Return the [x, y] coordinate for the center point of the cell that contains the specified text.  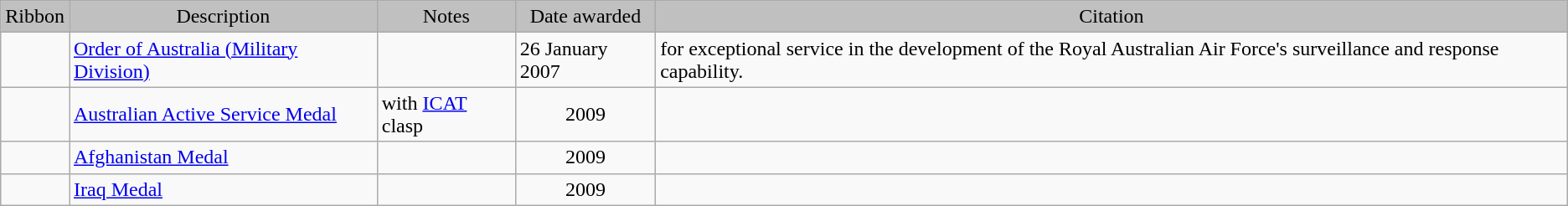
Date awarded [585, 17]
with ICAT clasp [446, 114]
Citation [1112, 17]
Afghanistan Medal [223, 157]
Australian Active Service Medal [223, 114]
for exceptional service in the development of the Royal Australian Air Force's surveillance and response capability. [1112, 60]
Order of Australia (Military Division) [223, 60]
Description [223, 17]
26 January 2007 [585, 60]
Ribbon [35, 17]
Iraq Medal [223, 189]
Notes [446, 17]
